Extract the [x, y] coordinate from the center of the cell holding the provided text.  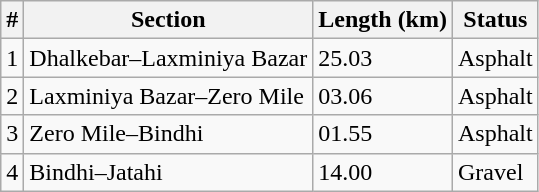
# [12, 20]
Zero Mile–Bindhi [168, 134]
Bindhi–Jatahi [168, 172]
Status [495, 20]
Section [168, 20]
2 [12, 96]
25.03 [383, 58]
14.00 [383, 172]
3 [12, 134]
Gravel [495, 172]
01.55 [383, 134]
4 [12, 172]
1 [12, 58]
Laxminiya Bazar–Zero Mile [168, 96]
Dhalkebar–Laxminiya Bazar [168, 58]
03.06 [383, 96]
Length (km) [383, 20]
